Return the (X, Y) coordinate for the center point of the cell that contains the specified text.  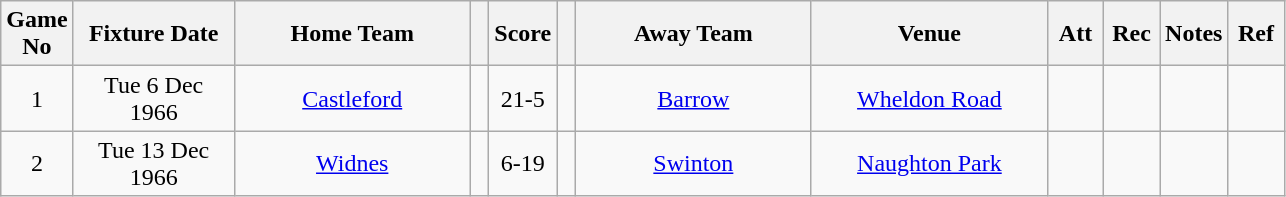
Away Team (693, 34)
Wheldon Road (929, 98)
Venue (929, 34)
Swinton (693, 164)
Naughton Park (929, 164)
Tue 6 Dec 1966 (154, 98)
Castleford (352, 98)
21-5 (523, 98)
Tue 13 Dec 1966 (154, 164)
Game No (37, 34)
Score (523, 34)
Rec (1132, 34)
Barrow (693, 98)
Home Team (352, 34)
Ref (1256, 34)
1 (37, 98)
2 (37, 164)
Fixture Date (154, 34)
Notes (1194, 34)
6-19 (523, 164)
Widnes (352, 164)
Att (1075, 34)
